Search for the cell housing the specified text and yield its [x, y] center coordinate. 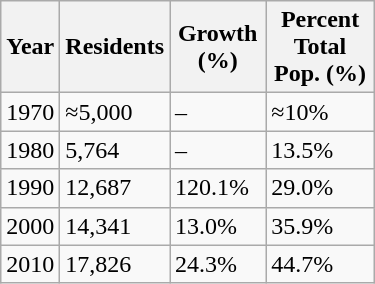
13.5% [320, 150]
12,687 [115, 188]
Year [30, 47]
29.0% [320, 188]
1990 [30, 188]
35.9% [320, 226]
2010 [30, 264]
1970 [30, 112]
2000 [30, 226]
17,826 [115, 264]
44.7% [320, 264]
120.1% [218, 188]
≈5,000 [115, 112]
5,764 [115, 150]
Percent Total Pop. (%) [320, 47]
24.3% [218, 264]
≈10% [320, 112]
Growth (%) [218, 47]
Residents [115, 47]
13.0% [218, 226]
14,341 [115, 226]
1980 [30, 150]
